Scan for the cell matching the given text and deliver its [x, y] coordinate at center. 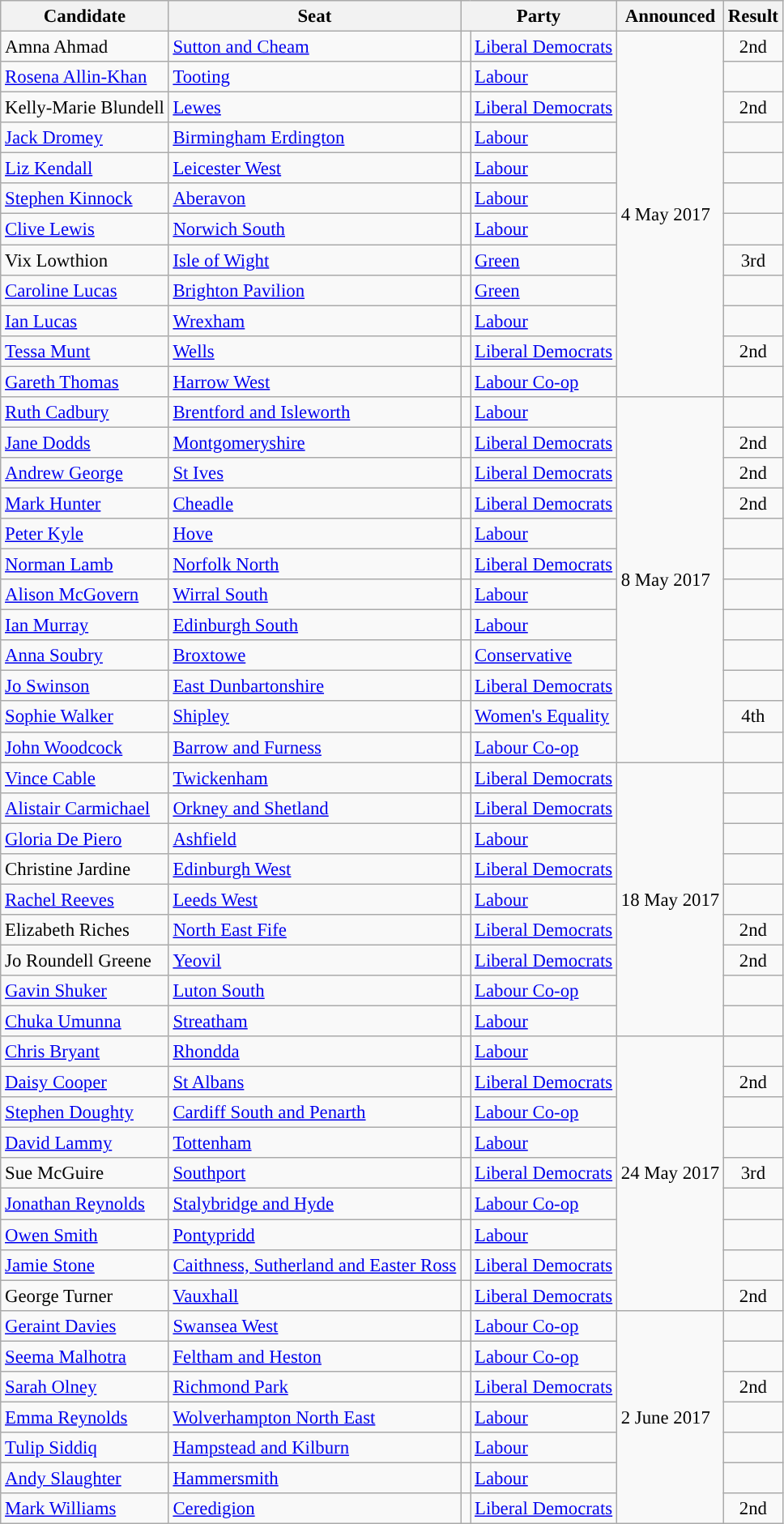
Norwich South [314, 229]
Brighton Pavilion [314, 290]
Gareth Thomas [84, 382]
Daisy Cooper [84, 1082]
Elizabeth Riches [84, 930]
Rosena Allin-Khan [84, 77]
Caroline Lucas [84, 290]
Ashfield [314, 839]
Clive Lewis [84, 229]
Conservative [544, 655]
Aberavon [314, 199]
Luton South [314, 991]
Seat [314, 16]
Montgomeryshire [314, 442]
Peter Kyle [84, 534]
Isle of Wight [314, 260]
Emma Reynolds [84, 1417]
Seema Malhotra [84, 1356]
18 May 2017 [670, 899]
Southport [314, 1174]
Chuka Umunna [84, 1022]
St Ives [314, 473]
Norman Lamb [84, 565]
Sue McGuire [84, 1174]
Mark Williams [84, 1509]
Vauxhall [314, 1296]
Brentford and Isleworth [314, 412]
Jo Roundell Greene [84, 960]
Broxtowe [314, 655]
Wrexham [314, 321]
Jamie Stone [84, 1265]
Owen Smith [84, 1235]
Amna Ahmad [84, 47]
Hove [314, 534]
Harrow West [314, 382]
8 May 2017 [670, 580]
Leeds West [314, 899]
Lewes [314, 108]
Yeovil [314, 960]
Ruth Cadbury [84, 412]
Alison McGovern [84, 595]
Wells [314, 351]
Leicester West [314, 169]
24 May 2017 [670, 1173]
Jane Dodds [84, 442]
Hammersmith [314, 1478]
Barrow and Furness [314, 747]
George Turner [84, 1296]
Streatham [314, 1022]
Ian Murray [84, 625]
John Woodcock [84, 747]
Tulip Siddiq [84, 1448]
Result [753, 16]
Anna Soubry [84, 655]
Andrew George [84, 473]
Wirral South [314, 595]
Rachel Reeves [84, 899]
Chris Bryant [84, 1052]
Stalybridge and Hyde [314, 1204]
2 June 2017 [670, 1416]
Jo Swinson [84, 686]
Tessa Munt [84, 351]
Liz Kendall [84, 169]
Norfolk North [314, 565]
Edinburgh South [314, 625]
Christine Jardine [84, 869]
Alistair Carmichael [84, 808]
4th [753, 717]
Jack Dromey [84, 138]
Announced [670, 16]
David Lammy [84, 1143]
St Albans [314, 1082]
Pontypridd [314, 1235]
Gavin Shuker [84, 991]
Orkney and Shetland [314, 808]
Jonathan Reynolds [84, 1204]
Richmond Park [314, 1387]
Geraint Davies [84, 1325]
Stephen Kinnock [84, 199]
Feltham and Heston [314, 1356]
Birmingham Erdington [314, 138]
Caithness, Sutherland and Easter Ross [314, 1265]
Rhondda [314, 1052]
Sarah Olney [84, 1387]
Wolverhampton North East [314, 1417]
Hampstead and Kilburn [314, 1448]
Kelly-Marie Blundell [84, 108]
Party [539, 16]
East Dunbartonshire [314, 686]
Gloria De Piero [84, 839]
Ian Lucas [84, 321]
Women's Equality [544, 717]
Vix Lowthion [84, 260]
Edinburgh West [314, 869]
Vince Cable [84, 778]
4 May 2017 [670, 214]
Swansea West [314, 1325]
Mark Hunter [84, 503]
Tooting [314, 77]
Sutton and Cheam [314, 47]
Ceredigion [314, 1509]
Candidate [84, 16]
Sophie Walker [84, 717]
Tottenham [314, 1143]
Twickenham [314, 778]
North East Fife [314, 930]
Shipley [314, 717]
Andy Slaughter [84, 1478]
Cardiff South and Penarth [314, 1112]
Stephen Doughty [84, 1112]
Cheadle [314, 503]
